Return [X, Y] of the center of cell containing provided text 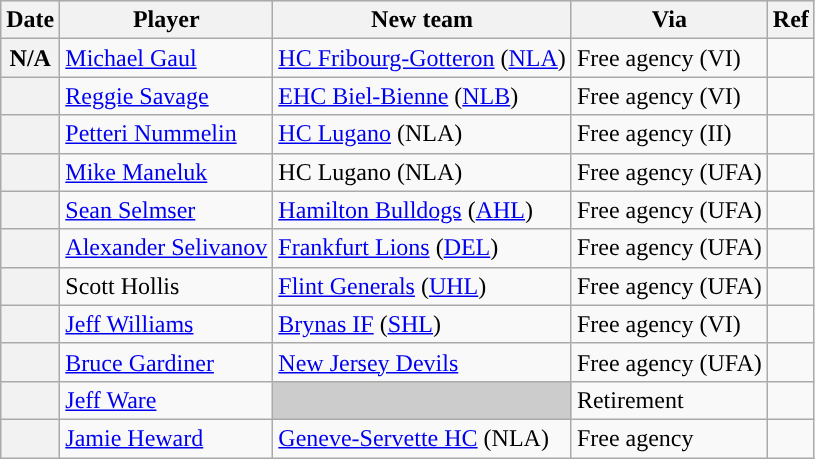
Geneve-Servette HC (NLA) [422, 438]
Date [30, 20]
Mike Maneluk [166, 172]
Hamilton Bulldogs (AHL) [422, 210]
Alexander Selivanov [166, 248]
N/A [30, 58]
Jeff Ware [166, 400]
Jeff Williams [166, 324]
Via [669, 20]
Player [166, 20]
Michael Gaul [166, 58]
Frankfurt Lions (DEL) [422, 248]
Free agency (II) [669, 134]
Reggie Savage [166, 96]
Brynas IF (SHL) [422, 324]
Ref [790, 20]
Jamie Heward [166, 438]
Free agency [669, 438]
EHC Biel-Bienne (NLB) [422, 96]
HC Fribourg-Gotteron (NLA) [422, 58]
Retirement [669, 400]
Scott Hollis [166, 286]
Flint Generals (UHL) [422, 286]
Petteri Nummelin [166, 134]
Bruce Gardiner [166, 362]
Sean Selmser [166, 210]
New team [422, 20]
New Jersey Devils [422, 362]
